Determine the [X, Y] coordinate at the center of the cell enclosing the given text.  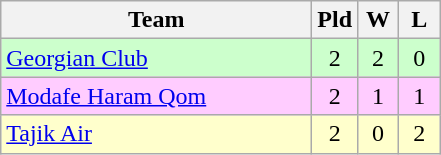
Pld [335, 20]
Tajik Air [156, 134]
Georgian Club [156, 58]
Modafe Haram Qom [156, 96]
W [378, 20]
L [420, 20]
Team [156, 20]
